Find where the given text appears and provide that cell's center as [X, Y] coordinate. 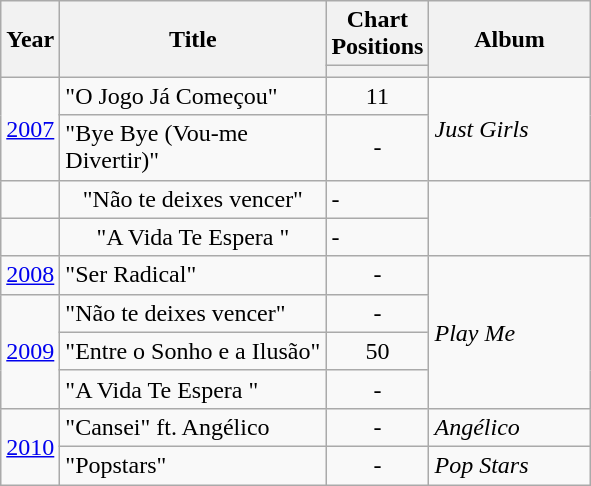
Pop Stars [510, 465]
2007 [30, 128]
"O Jogo Já Começou" [193, 96]
Chart Positions [378, 34]
Angélico [510, 427]
2009 [30, 351]
"Entre o Sonho e a Ilusão" [193, 351]
"Bye Bye (Vou-me Divertir)" [193, 148]
Album [510, 39]
"Popstars" [193, 465]
"Cansei" ft. Angélico [193, 427]
"Ser Radical" [193, 275]
Title [193, 39]
Year [30, 39]
2008 [30, 275]
11 [378, 96]
50 [378, 351]
Just Girls [510, 128]
2010 [30, 446]
Play Me [510, 332]
